Locate the cell with the specified text and output its [X, Y] center coordinate. 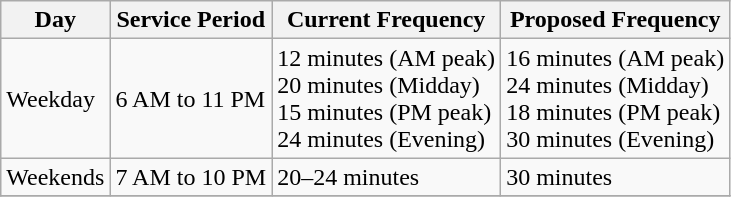
Weekends [56, 177]
Day [56, 20]
6 AM to 11 PM [191, 98]
Current Frequency [386, 20]
20–24 minutes [386, 177]
7 AM to 10 PM [191, 177]
Service Period [191, 20]
Proposed Frequency [616, 20]
16 minutes (AM peak)24 minutes (Midday)18 minutes (PM peak)30 minutes (Evening) [616, 98]
12 minutes (AM peak)20 minutes (Midday)15 minutes (PM peak)24 minutes (Evening) [386, 98]
Weekday [56, 98]
30 minutes [616, 177]
